Return [X, Y] of the center of cell containing provided text 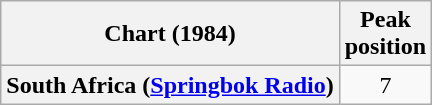
Peakposition [385, 34]
South Africa (Springbok Radio) [170, 85]
7 [385, 85]
Chart (1984) [170, 34]
